Detect which cell encompasses the target text, then output its (X, Y) center coordinate. 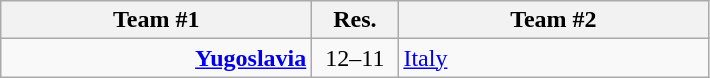
Yugoslavia (156, 58)
Team #1 (156, 20)
Res. (355, 20)
12–11 (355, 58)
Team #2 (554, 20)
Italy (554, 58)
